Return (X, Y) of the center of cell containing provided text 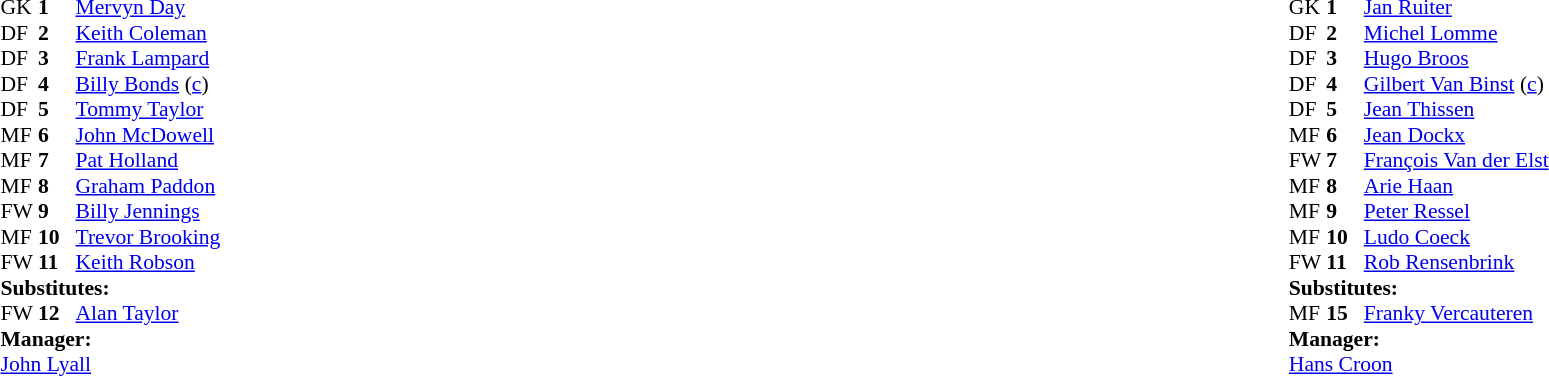
Billy Jennings (148, 211)
Michel Lomme (1456, 33)
Alan Taylor (148, 313)
Arie Haan (1456, 186)
Franky Vercauteren (1456, 313)
Jean Thissen (1456, 109)
Hugo Broos (1456, 59)
Frank Lampard (148, 59)
Trevor Brooking (148, 237)
Gilbert Van Binst (c) (1456, 84)
Graham Paddon (148, 186)
Keith Robson (148, 263)
Keith Coleman (148, 33)
Peter Ressel (1456, 211)
Tommy Taylor (148, 109)
Jean Dockx (1456, 135)
John McDowell (148, 135)
Billy Bonds (c) (148, 84)
Rob Rensenbrink (1456, 263)
12 (57, 313)
Ludo Coeck (1456, 237)
Pat Holland (148, 161)
15 (1345, 313)
François Van der Elst (1456, 161)
